Pinpoint the cell where the given text exists, returning its (X, Y) midpoint coordinate. 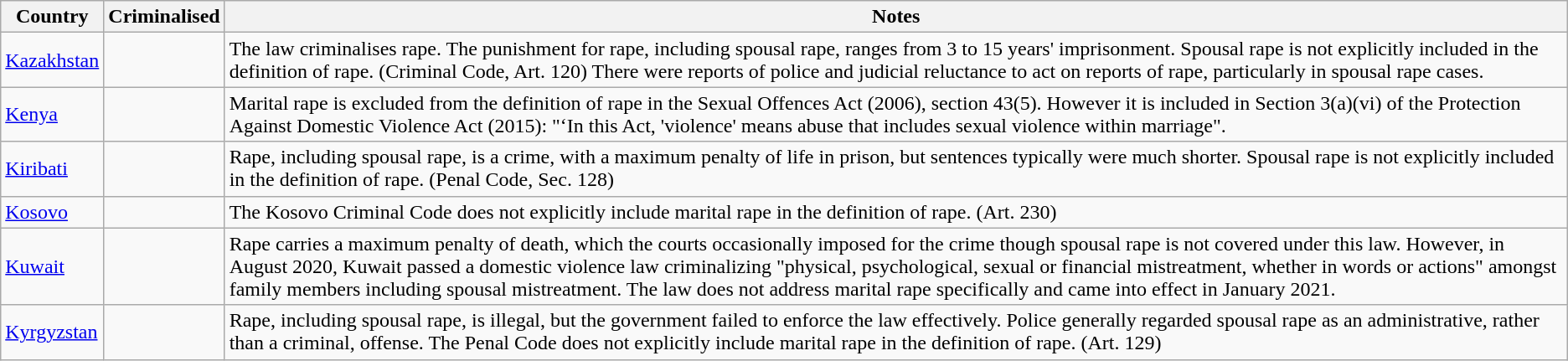
The Kosovo Criminal Code does not explicitly include marital rape in the definition of rape. (Art. 230) (896, 212)
Country (52, 17)
Kazakhstan (52, 60)
Notes (896, 17)
Kosovo (52, 212)
Kiribati (52, 169)
Kuwait (52, 266)
Kyrgyzstan (52, 332)
Criminalised (164, 17)
Kenya (52, 114)
